Extract the [X, Y] coordinate from the center of the cell holding the provided text.  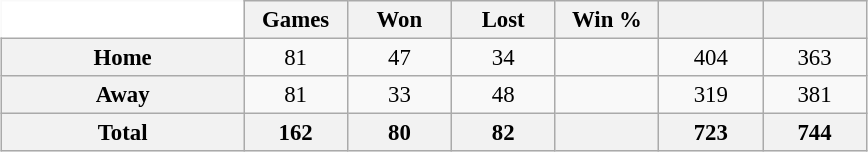
82 [503, 133]
Total [123, 133]
80 [399, 133]
Away [123, 95]
Won [399, 20]
744 [815, 133]
162 [296, 133]
48 [503, 95]
Win % [607, 20]
404 [711, 57]
319 [711, 95]
363 [815, 57]
Lost [503, 20]
381 [815, 95]
Home [123, 57]
33 [399, 95]
47 [399, 57]
Games [296, 20]
34 [503, 57]
723 [711, 133]
